Extract the [X, Y] coordinate from the center of the cell holding the provided text.  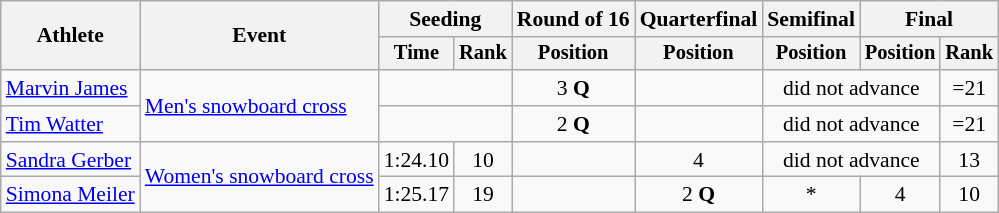
Sandra Gerber [70, 160]
3 Q [574, 88]
Tim Watter [70, 124]
Final [929, 19]
* [811, 195]
Round of 16 [574, 19]
Men's snowboard cross [260, 106]
Women's snowboard cross [260, 178]
Quarterfinal [699, 19]
13 [969, 160]
Semifinal [811, 19]
Athlete [70, 36]
1:24.10 [416, 160]
Marvin James [70, 88]
Time [416, 54]
1:25.17 [416, 195]
Event [260, 36]
Simona Meiler [70, 195]
19 [483, 195]
Seeding [446, 19]
